Determine the [X, Y] coordinate at the center of the cell enclosing the given text.  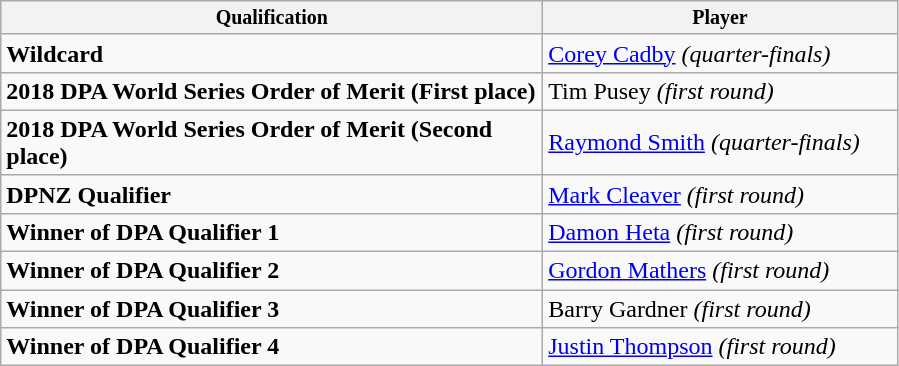
Barry Gardner (first round) [720, 309]
Player [720, 18]
2018 DPA World Series Order of Merit (Second place) [272, 142]
Wildcard [272, 53]
Corey Cadby (quarter-finals) [720, 53]
Qualification [272, 18]
Mark Cleaver (first round) [720, 194]
Winner of DPA Qualifier 3 [272, 309]
Winner of DPA Qualifier 2 [272, 271]
Justin Thompson (first round) [720, 347]
DPNZ Qualifier [272, 194]
Winner of DPA Qualifier 4 [272, 347]
Winner of DPA Qualifier 1 [272, 232]
Raymond Smith (quarter-finals) [720, 142]
Damon Heta (first round) [720, 232]
Gordon Mathers (first round) [720, 271]
Tim Pusey (first round) [720, 91]
2018 DPA World Series Order of Merit (First place) [272, 91]
